Identify which cell holds the provided text, then report its (X, Y) central coordinate. 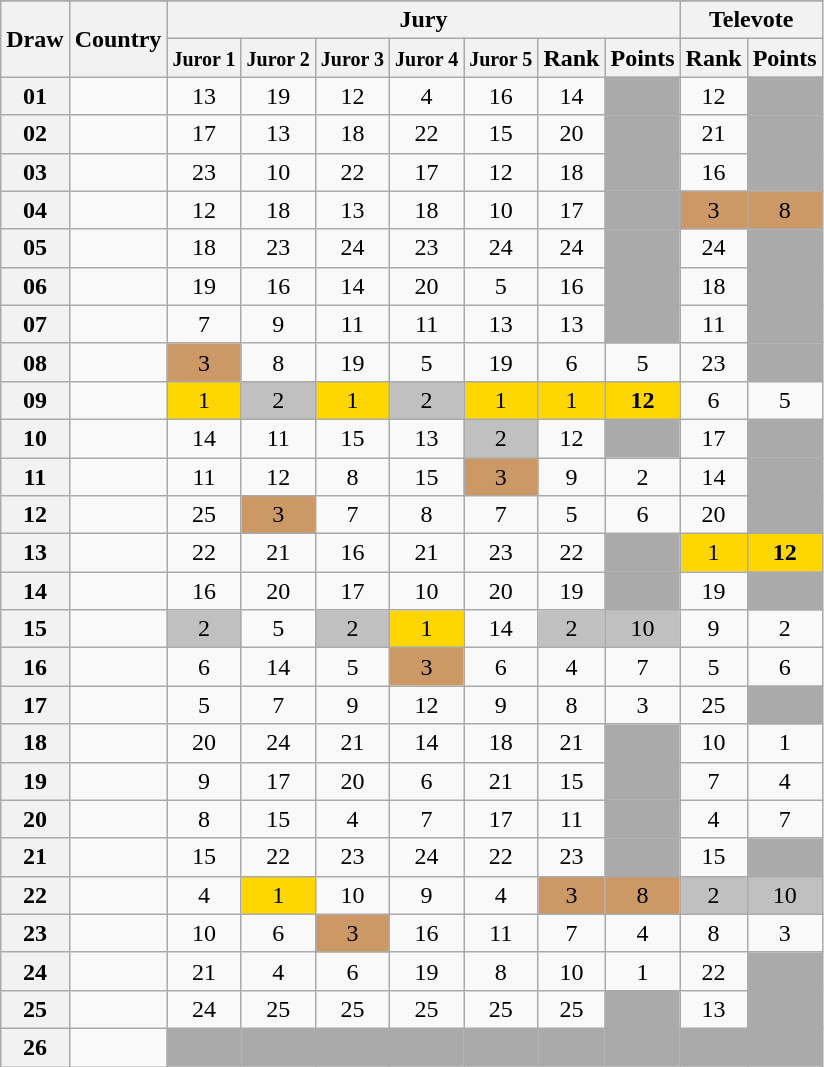
07 (35, 324)
Juror 4 (426, 58)
Draw (35, 39)
08 (35, 362)
Juror 5 (501, 58)
Juror 3 (352, 58)
01 (35, 96)
04 (35, 210)
Televote (751, 20)
09 (35, 400)
Country (118, 39)
Juror 2 (278, 58)
Jury (424, 20)
03 (35, 172)
Juror 1 (204, 58)
26 (35, 1047)
05 (35, 248)
06 (35, 286)
02 (35, 134)
